Output the [X, Y] coordinate of the center of the cell containing the given text.  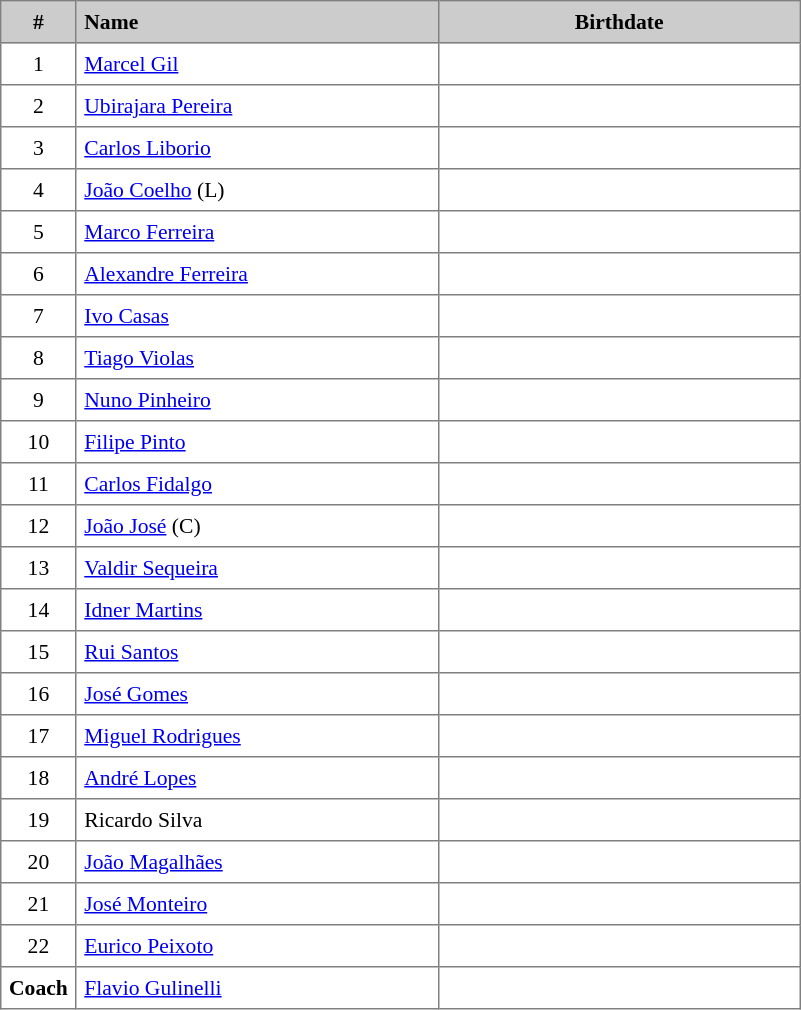
Alexandre Ferreira [257, 274]
Coach [38, 988]
Ivo Casas [257, 316]
José Gomes [257, 694]
12 [38, 526]
8 [38, 358]
6 [38, 274]
16 [38, 694]
3 [38, 148]
Idner Martins [257, 610]
17 [38, 736]
1 [38, 64]
22 [38, 946]
João Magalhães [257, 862]
Marcel Gil [257, 64]
José Monteiro [257, 904]
18 [38, 778]
11 [38, 484]
Name [257, 22]
Flavio Gulinelli [257, 988]
Tiago Violas [257, 358]
4 [38, 190]
7 [38, 316]
Eurico Peixoto [257, 946]
19 [38, 820]
14 [38, 610]
15 [38, 652]
2 [38, 106]
13 [38, 568]
5 [38, 232]
André Lopes [257, 778]
João Coelho (L) [257, 190]
Birthdate [619, 22]
João José (C) [257, 526]
Valdir Sequeira [257, 568]
# [38, 22]
Rui Santos [257, 652]
Miguel Rodrigues [257, 736]
10 [38, 442]
9 [38, 400]
Ubirajara Pereira [257, 106]
Nuno Pinheiro [257, 400]
Marco Ferreira [257, 232]
Carlos Liborio [257, 148]
Carlos Fidalgo [257, 484]
21 [38, 904]
Ricardo Silva [257, 820]
20 [38, 862]
Filipe Pinto [257, 442]
